Return (x, y) of the center of cell containing provided text 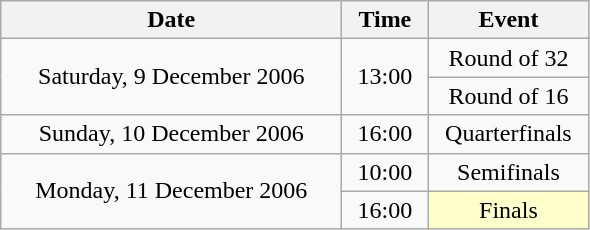
Semifinals (508, 172)
Time (385, 20)
Round of 32 (508, 58)
13:00 (385, 77)
10:00 (385, 172)
Saturday, 9 December 2006 (172, 77)
Quarterfinals (508, 134)
Monday, 11 December 2006 (172, 191)
Finals (508, 210)
Date (172, 20)
Round of 16 (508, 96)
Event (508, 20)
Sunday, 10 December 2006 (172, 134)
